Provide the [x, y] coordinate of the cell's center where the given text is located.  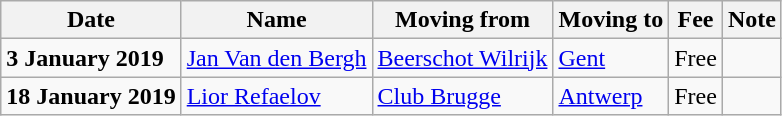
Date [91, 20]
18 January 2019 [91, 96]
Jan Van den Bergh [276, 58]
Beerschot Wilrijk [462, 58]
Antwerp [611, 96]
Lior Refaelov [276, 96]
Note [752, 20]
Club Brugge [462, 96]
Moving to [611, 20]
Moving from [462, 20]
Name [276, 20]
3 January 2019 [91, 58]
Gent [611, 58]
Fee [696, 20]
